For the text-containing cell, return its midpoint in (x, y) coordinate format. 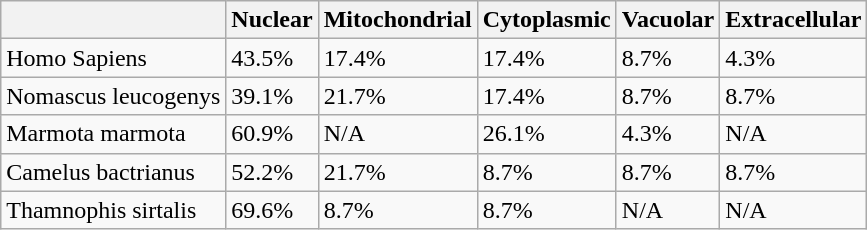
Camelus bactrianus (114, 172)
Marmota marmota (114, 134)
52.2% (272, 172)
26.1% (546, 134)
Thamnophis sirtalis (114, 210)
Homo Sapiens (114, 58)
43.5% (272, 58)
Nomascus leucogenys (114, 96)
60.9% (272, 134)
69.6% (272, 210)
Extracellular (794, 20)
Nuclear (272, 20)
Cytoplasmic (546, 20)
Vacuolar (668, 20)
39.1% (272, 96)
Mitochondrial (398, 20)
